Extract the [X, Y] coordinate from the center of the cell holding the provided text.  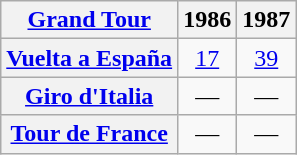
17 [208, 58]
39 [266, 58]
Vuelta a España [90, 58]
1986 [208, 20]
Tour de France [90, 134]
1987 [266, 20]
Giro d'Italia [90, 96]
Grand Tour [90, 20]
